Provide the [x, y] coordinate of the cell's center where the given text is located.  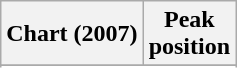
Peakposition [189, 34]
Chart (2007) [72, 34]
